Identify which cell holds the provided text, then report its [x, y] central coordinate. 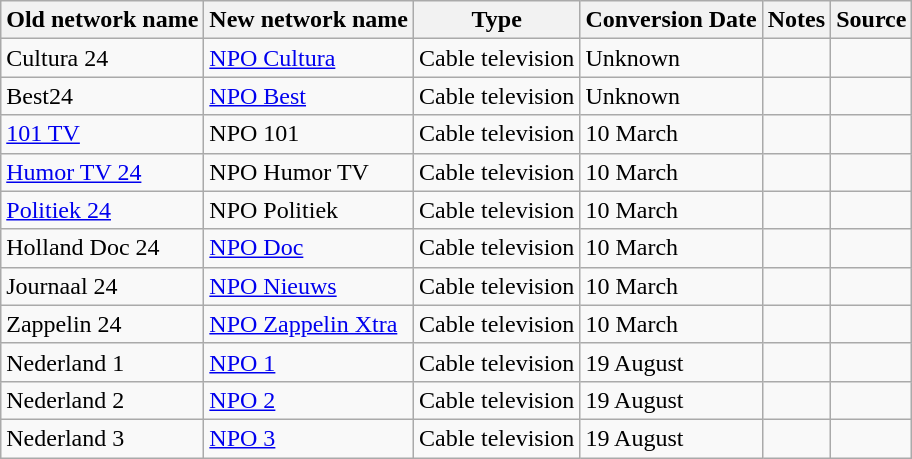
NPO 1 [309, 362]
NPO Zappelin Xtra [309, 324]
Notes [796, 20]
NPO Cultura [309, 58]
Old network name [102, 20]
101 TV [102, 134]
NPO Humor TV [309, 172]
Cultura 24 [102, 58]
Journaal 24 [102, 286]
Type [497, 20]
Nederland 1 [102, 362]
Holland Doc 24 [102, 248]
Nederland 3 [102, 438]
NPO Best [309, 96]
New network name [309, 20]
NPO 3 [309, 438]
Humor TV 24 [102, 172]
NPO Politiek [309, 210]
Conversion Date [671, 20]
NPO 101 [309, 134]
Politiek 24 [102, 210]
Zappelin 24 [102, 324]
Best24 [102, 96]
NPO Nieuws [309, 286]
NPO Doc [309, 248]
NPO 2 [309, 400]
Source [872, 20]
Nederland 2 [102, 400]
